Detect which cell encompasses the target text, then output its [x, y] center coordinate. 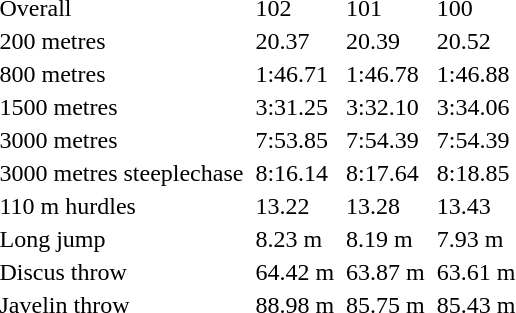
3:32.10 [386, 107]
1:46.71 [295, 74]
8:17.64 [386, 173]
64.42 m [295, 272]
20.37 [295, 41]
20.39 [386, 41]
8:16.14 [295, 173]
7:54.39 [386, 140]
63.87 m [386, 272]
8.19 m [386, 239]
13.28 [386, 206]
3:31.25 [295, 107]
8.23 m [295, 239]
13.22 [295, 206]
1:46.78 [386, 74]
7:53.85 [295, 140]
